Determine the [x, y] coordinate at the center of the cell enclosing the given text.  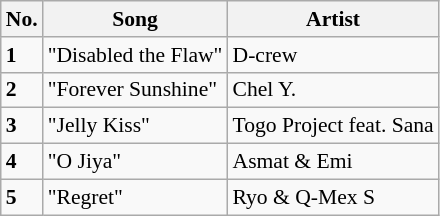
"O Jiya" [136, 162]
4 [22, 162]
"Jelly Kiss" [136, 126]
Song [136, 19]
"Disabled the Flaw" [136, 55]
5 [22, 197]
Chel Y. [332, 90]
Ryo & Q-Mex S [332, 197]
D-crew [332, 55]
Togo Project feat. Sana [332, 126]
2 [22, 90]
"Regret" [136, 197]
"Forever Sunshine" [136, 90]
3 [22, 126]
Asmat & Emi [332, 162]
No. [22, 19]
Artist [332, 19]
1 [22, 55]
